Detect which cell encompasses the target text, then output its (x, y) center coordinate. 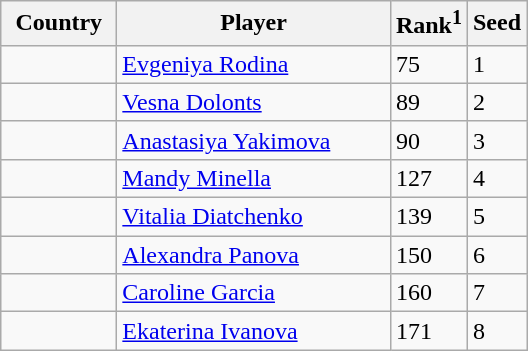
Evgeniya Rodina (254, 64)
127 (428, 178)
160 (428, 293)
171 (428, 331)
75 (428, 64)
Caroline Garcia (254, 293)
90 (428, 140)
89 (428, 102)
2 (496, 102)
Vitalia Diatchenko (254, 217)
139 (428, 217)
3 (496, 140)
8 (496, 331)
1 (496, 64)
Mandy Minella (254, 178)
5 (496, 217)
150 (428, 255)
Seed (496, 24)
6 (496, 255)
Anastasiya Yakimova (254, 140)
Player (254, 24)
Alexandra Panova (254, 255)
4 (496, 178)
Rank1 (428, 24)
7 (496, 293)
Vesna Dolonts (254, 102)
Country (59, 24)
Ekaterina Ivanova (254, 331)
